Return the [x, y] coordinate for the center point of the cell that contains the specified text.  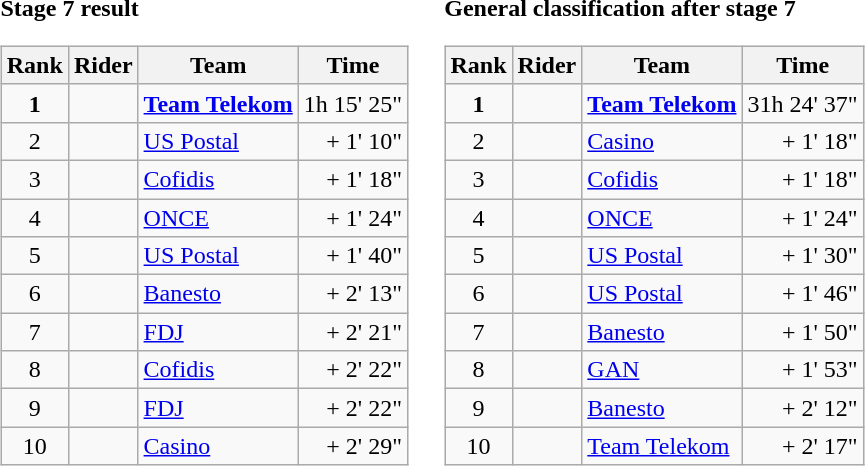
+ 1' 53" [802, 370]
+ 2' 21" [352, 332]
+ 2' 29" [352, 446]
31h 24' 37" [802, 103]
+ 1' 46" [802, 294]
+ 1' 30" [802, 256]
+ 1' 50" [802, 332]
+ 1' 40" [352, 256]
GAN [662, 370]
+ 2' 13" [352, 294]
+ 1' 10" [352, 141]
1h 15' 25" [352, 103]
+ 2' 17" [802, 446]
+ 2' 12" [802, 408]
